Find where the given text appears and provide that cell's center as [x, y] coordinate. 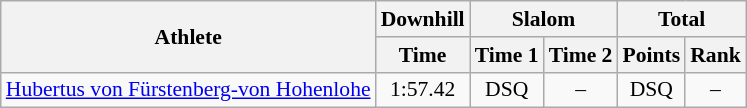
Time 1 [507, 55]
1:57.42 [423, 90]
Downhill [423, 19]
Athlete [188, 36]
Rank [716, 55]
Total [681, 19]
Slalom [544, 19]
Time 2 [581, 55]
Hubertus von Fürstenberg-von Hohenlohe [188, 90]
Time [423, 55]
Points [651, 55]
